Pinpoint the cell where the given text exists, returning its [X, Y] midpoint coordinate. 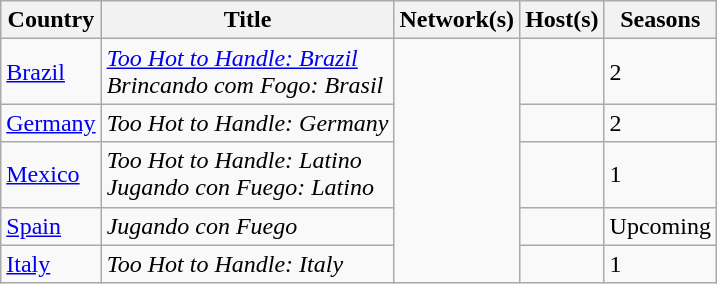
Germany [51, 123]
Seasons [660, 20]
Too Hot to Handle: Italy [248, 264]
Italy [51, 264]
Host(s) [562, 20]
Jugando con Fuego [248, 226]
Network(s) [457, 20]
Too Hot to Handle: LatinoJugando con Fuego: Latino [248, 174]
Spain [51, 226]
Title [248, 20]
Brazil [51, 72]
Mexico [51, 174]
Upcoming [660, 226]
Too Hot to Handle: Germany [248, 123]
Too Hot to Handle: BrazilBrincando com Fogo: Brasil [248, 72]
Country [51, 20]
